Return (x, y) of the center of cell containing provided text 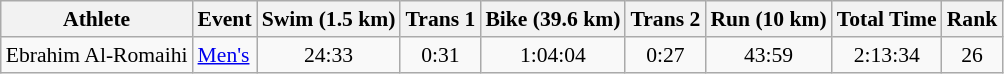
Ebrahim Al-Romaihi (97, 55)
Rank (972, 19)
2:13:34 (887, 55)
Athlete (97, 19)
Event (225, 19)
0:31 (440, 55)
Run (10 km) (768, 19)
1:04:04 (552, 55)
0:27 (665, 55)
Trans 1 (440, 19)
Men's (225, 55)
Trans 2 (665, 19)
26 (972, 55)
43:59 (768, 55)
Total Time (887, 19)
Bike (39.6 km) (552, 19)
Swim (1.5 km) (329, 19)
24:33 (329, 55)
